Search for the cell housing the specified text and yield its (X, Y) center coordinate. 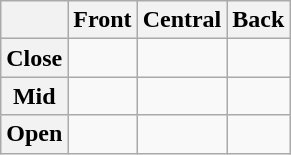
Back (258, 20)
Close (34, 58)
Open (34, 134)
Front (102, 20)
Central (182, 20)
Mid (34, 96)
